Return the (x, y) coordinate for the center point of the cell that contains the specified text.  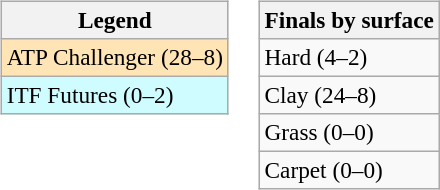
ITF Futures (0–2) (114, 95)
ATP Challenger (28–8) (114, 57)
Clay (24–8) (349, 95)
Legend (114, 20)
Finals by surface (349, 20)
Carpet (0–0) (349, 171)
Hard (4–2) (349, 57)
Grass (0–0) (349, 133)
